Detect which cell encompasses the target text, then output its (X, Y) center coordinate. 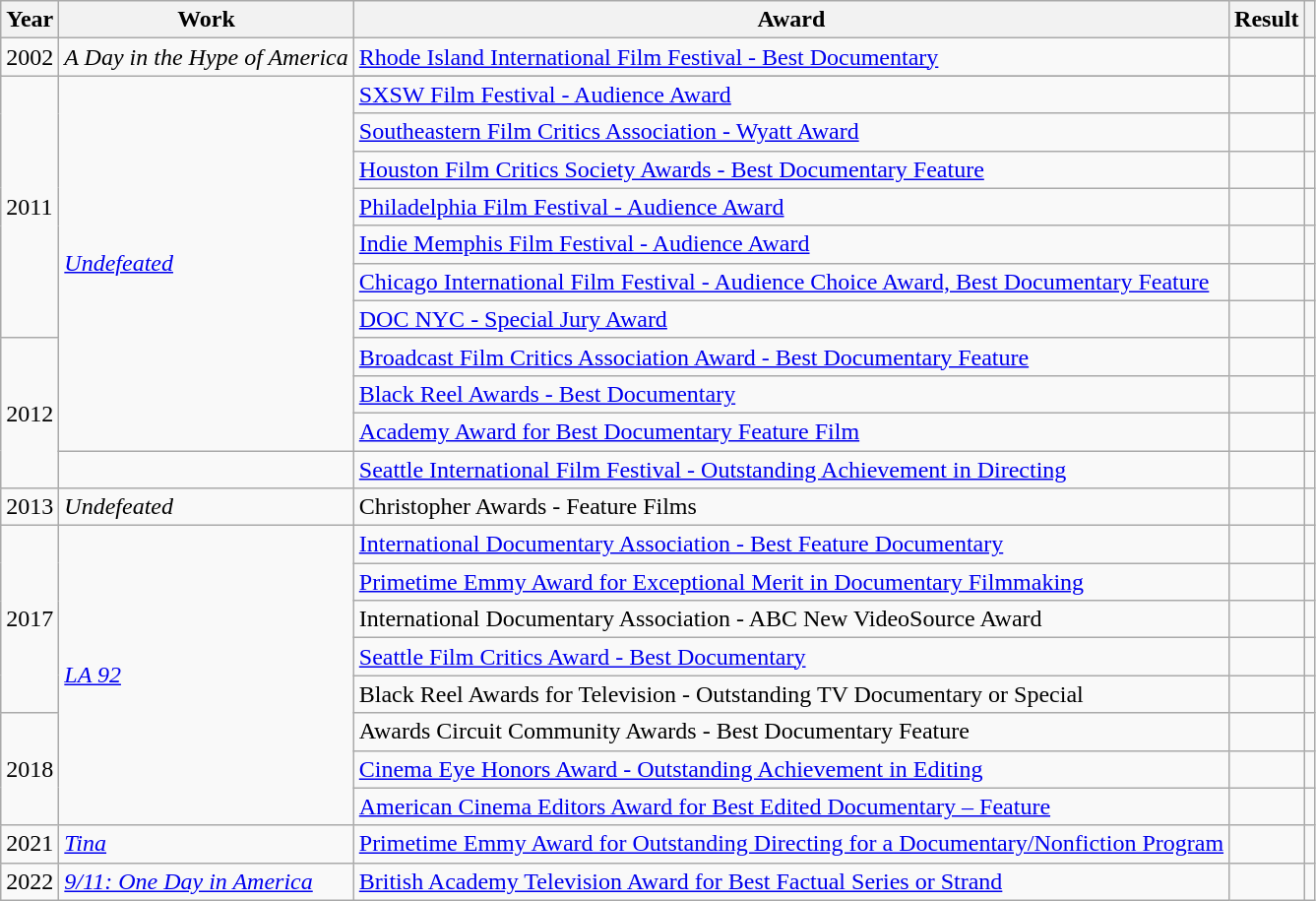
Rhode Island International Film Festival - Best Documentary (791, 57)
Black Reel Awards - Best Documentary (791, 394)
Award (791, 20)
DOC NYC - Special Jury Award (791, 319)
Year (30, 20)
International Documentary Association - ABC New VideoSource Award (791, 619)
Broadcast Film Critics Association Award - Best Documentary Feature (791, 356)
Seattle Film Critics Award - Best Documentary (791, 657)
Seattle International Film Festival - Outstanding Achievement in Directing (791, 470)
SXSW Film Festival - Audience Award (791, 95)
Primetime Emmy Award for Outstanding Directing for a Documentary/Nonfiction Program (791, 844)
Southeastern Film Critics Association - Wyatt Award (791, 132)
2011 (30, 207)
Black Reel Awards for Television - Outstanding TV Documentary or Special (791, 694)
Indie Memphis Film Festival - Audience Award (791, 244)
Cinema Eye Honors Award - Outstanding Achievement in Editing (791, 769)
2002 (30, 57)
Christopher Awards - Feature Films (791, 507)
American Cinema Editors Award for Best Edited Documentary – Feature (791, 806)
British Academy Television Award for Best Factual Series or Strand (791, 881)
Philadelphia Film Festival - Audience Award (791, 207)
2021 (30, 844)
2022 (30, 881)
A Day in the Hype of America (207, 57)
International Documentary Association - Best Feature Documentary (791, 545)
LA 92 (207, 676)
Work (207, 20)
2017 (30, 619)
Chicago International Film Festival - Audience Choice Award, Best Documentary Feature (791, 282)
2013 (30, 507)
Tina (207, 844)
9/11: One Day in America (207, 881)
Primetime Emmy Award for Exceptional Merit in Documentary Filmmaking (791, 582)
Awards Circuit Community Awards - Best Documentary Feature (791, 732)
Houston Film Critics Society Awards - Best Documentary Feature (791, 169)
2012 (30, 413)
2018 (30, 769)
Result (1267, 20)
Academy Award for Best Documentary Feature Film (791, 431)
